Find where the given text appears and provide that cell's center as (x, y) coordinate. 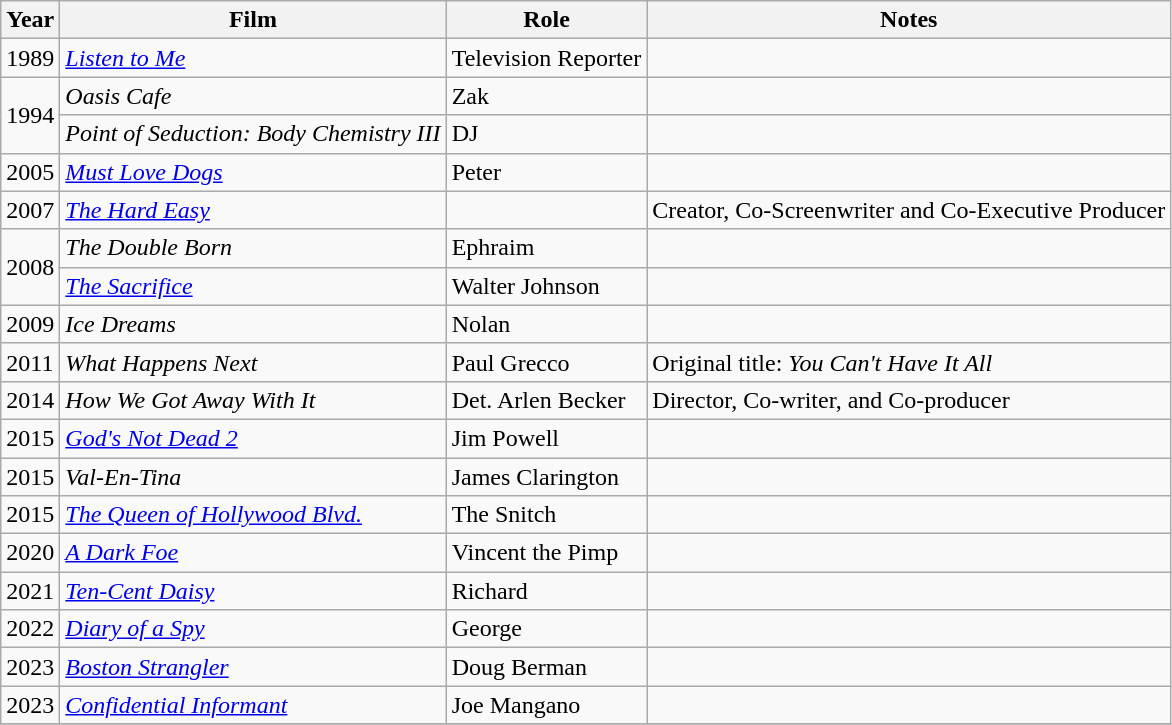
Walter Johnson (546, 286)
1989 (30, 58)
2009 (30, 324)
Joe Mangano (546, 705)
The Queen of Hollywood Blvd. (253, 515)
Listen to Me (253, 58)
James Clarington (546, 477)
2005 (30, 172)
Vincent the Pimp (546, 553)
Nolan (546, 324)
George (546, 629)
Must Love Dogs (253, 172)
Doug Berman (546, 667)
2020 (30, 553)
Diary of a Spy (253, 629)
Film (253, 20)
2007 (30, 210)
2022 (30, 629)
Role (546, 20)
The Snitch (546, 515)
Boston Strangler (253, 667)
Det. Arlen Becker (546, 400)
Notes (909, 20)
God's Not Dead 2 (253, 438)
Ten-Cent Daisy (253, 591)
Jim Powell (546, 438)
1994 (30, 115)
The Sacrifice (253, 286)
2011 (30, 362)
The Double Born (253, 248)
Paul Grecco (546, 362)
Original title: You Can't Have It All (909, 362)
Ephraim (546, 248)
Peter (546, 172)
Year (30, 20)
A Dark Foe (253, 553)
2008 (30, 267)
Confidential Informant (253, 705)
Point of Seduction: Body Chemistry III (253, 134)
The Hard Easy (253, 210)
DJ (546, 134)
What Happens Next (253, 362)
Val-En-Tina (253, 477)
2014 (30, 400)
Richard (546, 591)
Ice Dreams (253, 324)
2021 (30, 591)
Zak (546, 96)
Creator, Co-Screenwriter and Co-Executive Producer (909, 210)
Director, Co-writer, and Co-producer (909, 400)
How We Got Away With It (253, 400)
Television Reporter (546, 58)
Oasis Cafe (253, 96)
